Search for the cell housing the specified text and yield its (X, Y) center coordinate. 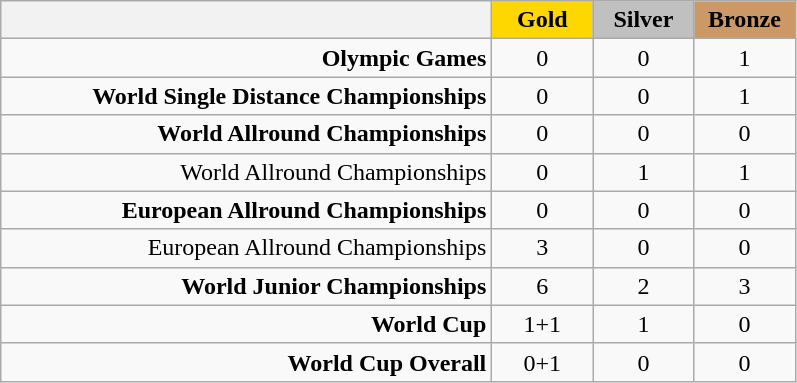
Silver (644, 20)
World Cup (246, 324)
2 (644, 286)
Gold (542, 20)
World Cup Overall (246, 362)
Bronze (744, 20)
World Junior Championships (246, 286)
6 (542, 286)
World Single Distance Championships (246, 96)
0+1 (542, 362)
1+1 (542, 324)
Olympic Games (246, 58)
